Detect which cell encompasses the target text, then output its (X, Y) center coordinate. 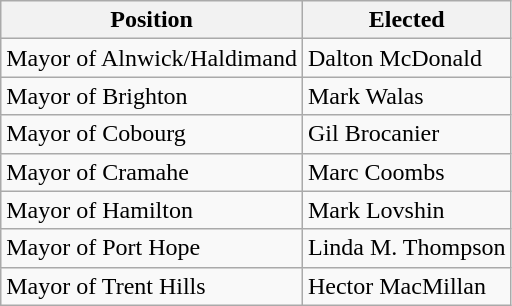
Mayor of Cobourg (152, 134)
Hector MacMillan (406, 286)
Mayor of Alnwick/Haldimand (152, 58)
Marc Coombs (406, 172)
Gil Brocanier (406, 134)
Mark Walas (406, 96)
Linda M. Thompson (406, 248)
Elected (406, 20)
Position (152, 20)
Dalton McDonald (406, 58)
Mayor of Port Hope (152, 248)
Mayor of Hamilton (152, 210)
Mayor of Trent Hills (152, 286)
Mayor of Brighton (152, 96)
Mark Lovshin (406, 210)
Mayor of Cramahe (152, 172)
